Find where the given text appears and provide that cell's center as (X, Y) coordinate. 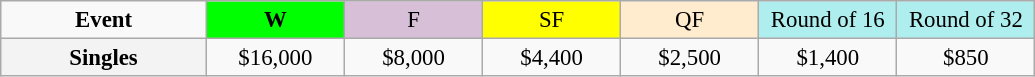
Event (104, 20)
W (275, 20)
F (413, 20)
$2,500 (690, 58)
SF (552, 20)
Singles (104, 58)
$8,000 (413, 58)
QF (690, 20)
$4,400 (552, 58)
$1,400 (828, 58)
Round of 16 (828, 20)
Round of 32 (966, 20)
$850 (966, 58)
$16,000 (275, 58)
